Pinpoint the cell where the given text exists, returning its (x, y) midpoint coordinate. 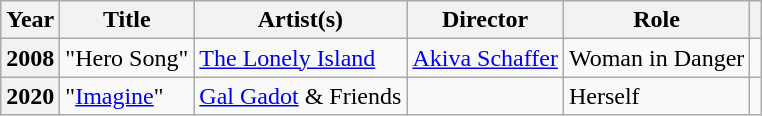
Year (30, 20)
Woman in Danger (656, 58)
Role (656, 20)
The Lonely Island (300, 58)
"Imagine" (127, 96)
Title (127, 20)
Herself (656, 96)
Akiva Schaffer (486, 58)
2008 (30, 58)
Artist(s) (300, 20)
Gal Gadot & Friends (300, 96)
"Hero Song" (127, 58)
Director (486, 20)
2020 (30, 96)
